For the text-containing cell, return its midpoint in [X, Y] coordinate format. 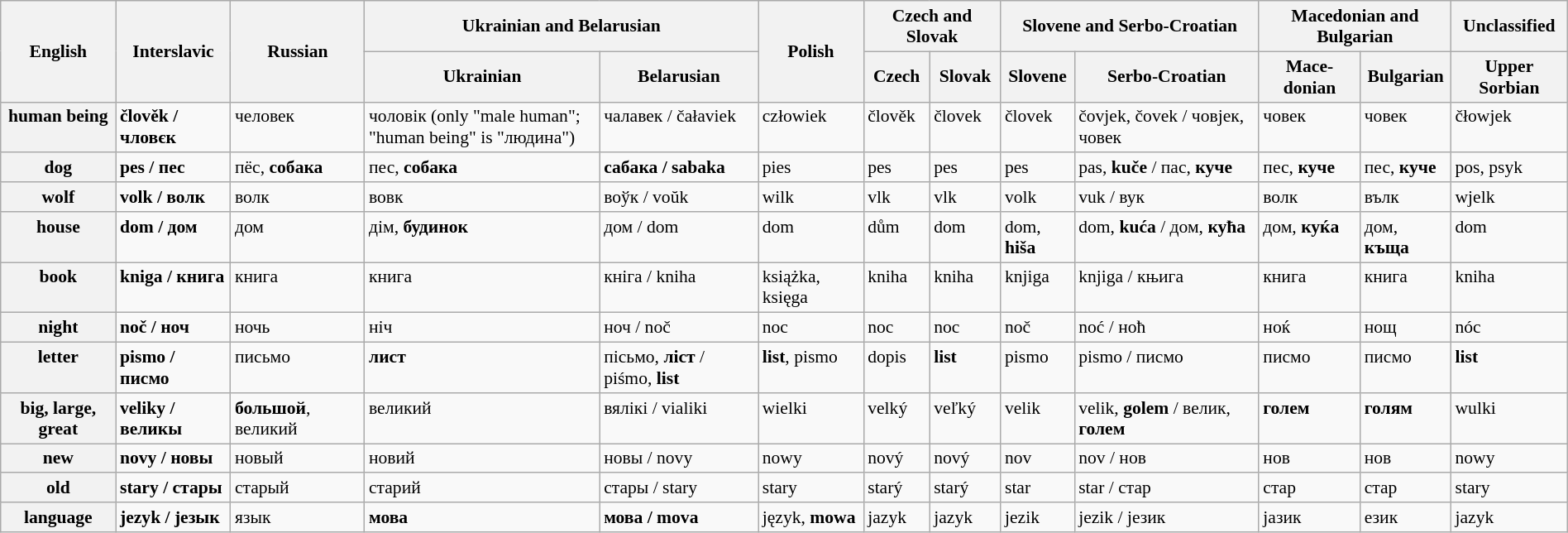
język, mowa [810, 517]
старий [482, 488]
вялікі / vialiki [679, 419]
лист [482, 367]
јазик [1309, 517]
стары / stary [679, 488]
вовк [482, 197]
Bela­rusian [679, 76]
čovjek, čovek / човјек, човек [1166, 127]
дом, къща [1406, 237]
език [1406, 517]
кніга / kniha [679, 288]
novy / новы [174, 459]
čłowjek [1508, 127]
star [1037, 488]
новый [298, 459]
noč / ноч [174, 328]
volk / волк [174, 197]
новы / novy [679, 459]
человек [298, 127]
dom, kuća / дом, кућа [1166, 237]
stary / стары [174, 488]
Slovak [965, 76]
дом [298, 237]
człowiek [810, 127]
velik, golem / велик, голем [1166, 419]
jezik [1037, 517]
pes / пес [174, 168]
pas, kuče / пас, куче [1166, 168]
сабака / sabaka [679, 168]
člověk [896, 127]
house [58, 237]
Russian [298, 51]
velký [896, 419]
чалавек / čałaviek [679, 127]
чоловік (only "male human"; "human being" is "людина") [482, 127]
дім, будинок [482, 237]
wolf [58, 197]
воўк / voŭk [679, 197]
human being [58, 127]
książka, księga [810, 288]
дом, куќа [1309, 237]
голям [1406, 419]
jezik / језик [1166, 517]
night [58, 328]
nov / нов [1166, 459]
Mace­donian [1309, 76]
пёс, собака [298, 168]
голем [1309, 419]
ніч [482, 328]
book [58, 288]
nov [1037, 459]
letter [58, 367]
dom / дом [174, 237]
Macedonian and Bulgarian [1355, 26]
Inter­slavic [174, 51]
star / стар [1166, 488]
dom, hiša [1037, 237]
noč [1037, 328]
vuk / вук [1166, 197]
velik [1037, 419]
knjiga / књига [1166, 288]
dům [896, 237]
wielki [810, 419]
old [58, 488]
kniga / книга [174, 288]
pies [810, 168]
Slovene and Serbo-Croatian [1130, 26]
ноч / noč [679, 328]
nóc [1508, 328]
пес, собака [482, 168]
Serbo-Croatian [1166, 76]
new [58, 459]
Czech [896, 76]
Bul­garian [1406, 76]
вълк [1406, 197]
нощ [1406, 328]
письмо [298, 367]
великий [482, 419]
ноќ [1309, 328]
Upper Sorbian [1508, 76]
English [58, 51]
мова [482, 517]
wulki [1508, 419]
старый [298, 488]
jezyk / језык [174, 517]
veľký [965, 419]
pos, psyk [1508, 168]
Polish [810, 51]
Czech and Slovak [932, 26]
wjelk [1508, 197]
list, pismo [810, 367]
пісьмо, ліст / piśmo, list [679, 367]
dopis [896, 367]
Ukrainian and Belarusian [562, 26]
pismo [1037, 367]
язык [298, 517]
language [58, 517]
большой, великий [298, 419]
дом / dom [679, 237]
veliky / великы [174, 419]
dog [58, 168]
wilk [810, 197]
Ukrai­nian [482, 76]
Unclassified [1508, 26]
Slo­vene [1037, 76]
noć / ноћ [1166, 328]
volk [1037, 197]
ночь [298, 328]
новий [482, 459]
knjiga [1037, 288]
člověk / чловєк [174, 127]
big, large, great [58, 419]
мова / mova [679, 517]
